Identify which cell holds the provided text, then report its [X, Y] central coordinate. 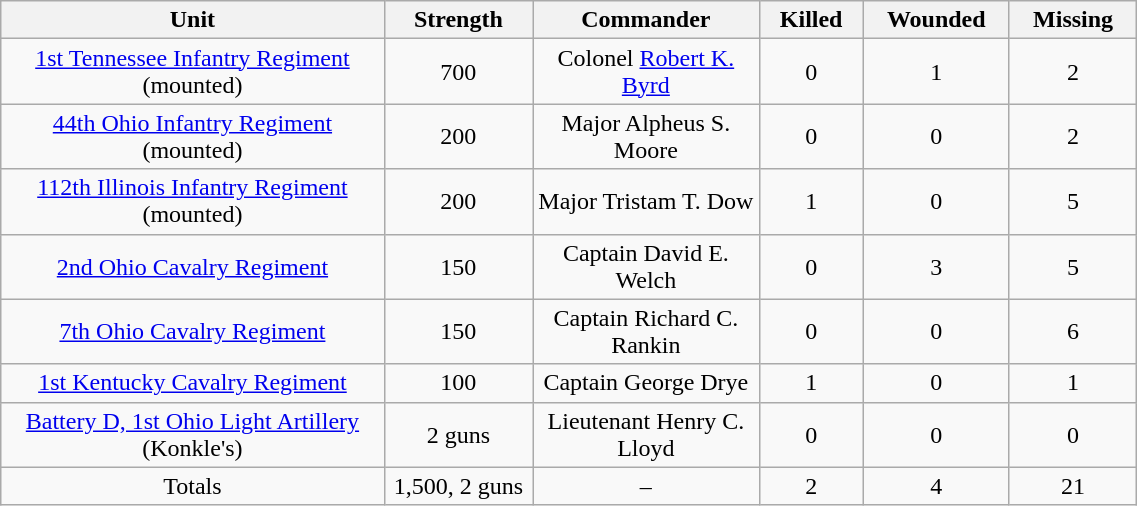
1,500, 2 guns [458, 486]
Captain David E. Welch [646, 266]
2nd Ohio Cavalry Regiment [192, 266]
7th Ohio Cavalry Regiment [192, 332]
Lieutenant Henry C. Lloyd [646, 434]
700 [458, 72]
Captain Richard C. Rankin [646, 332]
1st Tennessee Infantry Regiment (mounted) [192, 72]
– [646, 486]
Captain George Drye [646, 383]
Totals [192, 486]
Commander [646, 20]
44th Ohio Infantry Regiment (mounted) [192, 136]
Unit [192, 20]
1st Kentucky Cavalry Regiment [192, 383]
3 [936, 266]
Missing [1073, 20]
112th Illinois Infantry Regiment (mounted) [192, 202]
Major Alpheus S. Moore [646, 136]
Major Tristam T. Dow [646, 202]
Colonel Robert K. Byrd [646, 72]
Wounded [936, 20]
Strength [458, 20]
Killed [811, 20]
Battery D, 1st Ohio Light Artillery (Konkle's) [192, 434]
2 guns [458, 434]
100 [458, 383]
21 [1073, 486]
6 [1073, 332]
4 [936, 486]
